Return the (X, Y) coordinate for the center point of the cell that contains the specified text.  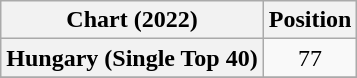
77 (310, 58)
Chart (2022) (132, 20)
Position (310, 20)
Hungary (Single Top 40) (132, 58)
